Pinpoint the cell where the given text exists, returning its (x, y) midpoint coordinate. 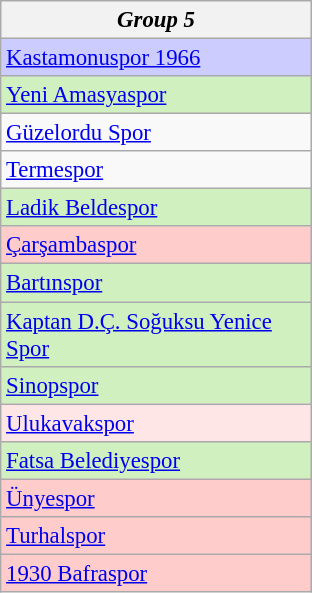
Ünyespor (156, 498)
Turhalspor (156, 536)
Group 5 (156, 20)
Güzelordu Spor (156, 133)
Sinopspor (156, 385)
Termespor (156, 170)
Yeni Amasyaspor (156, 95)
Ladik Beldespor (156, 208)
Bartınspor (156, 283)
Çarşambaspor (156, 245)
Kaptan D.Ç. Soğuksu Yenice Spor (156, 334)
1930 Bafraspor (156, 573)
Fatsa Belediyespor (156, 460)
Ulukavakspor (156, 423)
Kastamonuspor 1966 (156, 58)
